Detect which cell encompasses the target text, then output its [x, y] center coordinate. 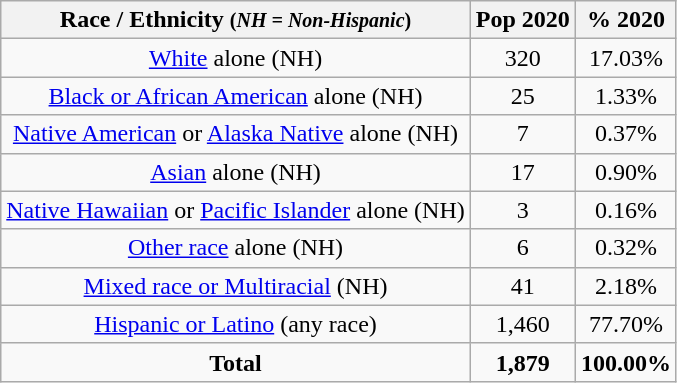
White alone (NH) [236, 58]
% 2020 [626, 20]
1,879 [522, 362]
Other race alone (NH) [236, 248]
0.16% [626, 210]
Native Hawaiian or Pacific Islander alone (NH) [236, 210]
0.90% [626, 172]
Total [236, 362]
Asian alone (NH) [236, 172]
17.03% [626, 58]
320 [522, 58]
1,460 [522, 324]
3 [522, 210]
Black or African American alone (NH) [236, 96]
41 [522, 286]
2.18% [626, 286]
6 [522, 248]
1.33% [626, 96]
Mixed race or Multiracial (NH) [236, 286]
Pop 2020 [522, 20]
100.00% [626, 362]
7 [522, 134]
77.70% [626, 324]
0.37% [626, 134]
25 [522, 96]
Native American or Alaska Native alone (NH) [236, 134]
17 [522, 172]
0.32% [626, 248]
Race / Ethnicity (NH = Non-Hispanic) [236, 20]
Hispanic or Latino (any race) [236, 324]
